Determine the (x, y) coordinate at the center of the cell enclosing the given text.  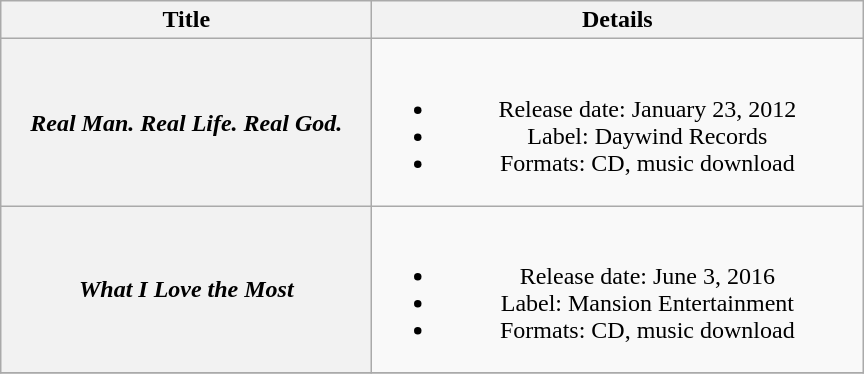
What I Love the Most (186, 290)
Release date: January 23, 2012Label: Daywind RecordsFormats: CD, music download (618, 122)
Real Man. Real Life. Real God. (186, 122)
Details (618, 20)
Title (186, 20)
Release date: June 3, 2016Label: Mansion EntertainmentFormats: CD, music download (618, 290)
